Provide the (X, Y) coordinate of the cell's center where the given text is located.  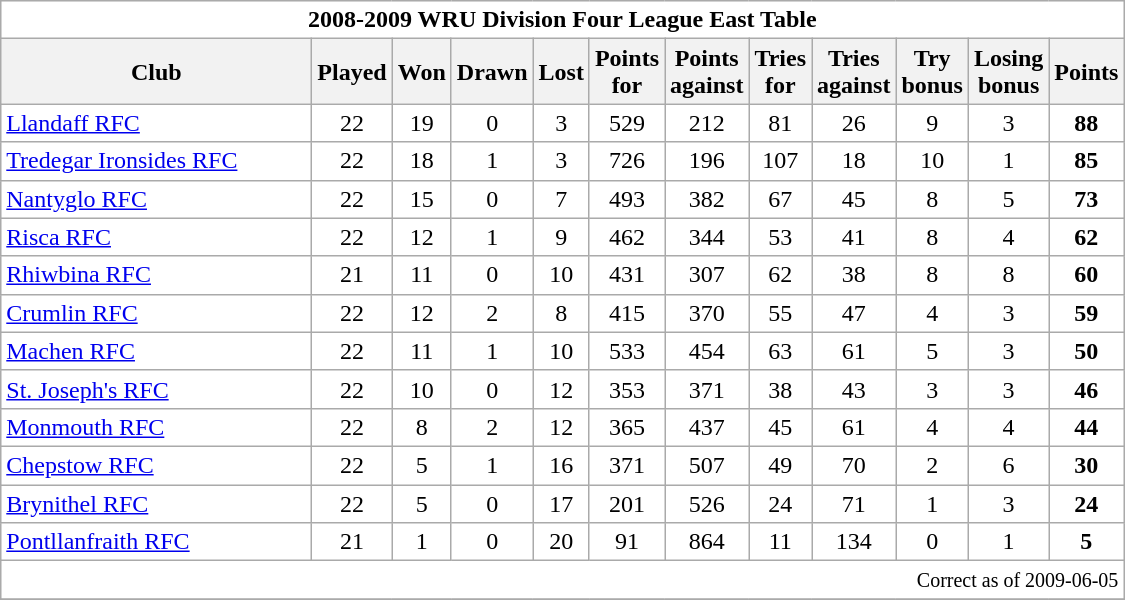
526 (706, 503)
Tries against (854, 72)
Rhiwbina RFC (156, 275)
462 (626, 237)
454 (706, 351)
Points (1086, 72)
Tries for (780, 72)
437 (706, 427)
415 (626, 313)
Lost (561, 72)
16 (561, 465)
344 (706, 237)
St. Joseph's RFC (156, 389)
17 (561, 503)
370 (706, 313)
Monmouth RFC (156, 427)
46 (1086, 389)
Points against (706, 72)
107 (780, 161)
196 (706, 161)
43 (854, 389)
431 (626, 275)
Pontllanfraith RFC (156, 542)
91 (626, 542)
507 (706, 465)
Chepstow RFC (156, 465)
53 (780, 237)
Brynithel RFC (156, 503)
Nantyglo RFC (156, 199)
134 (854, 542)
60 (1086, 275)
Club (156, 72)
55 (780, 313)
Correct as of 2009-06-05 (562, 580)
26 (854, 123)
Try bonus (932, 72)
47 (854, 313)
Drawn (492, 72)
7 (561, 199)
307 (706, 275)
201 (626, 503)
15 (422, 199)
Machen RFC (156, 351)
Risca RFC (156, 237)
212 (706, 123)
44 (1086, 427)
Llandaff RFC (156, 123)
493 (626, 199)
67 (780, 199)
19 (422, 123)
533 (626, 351)
365 (626, 427)
Points for (626, 72)
6 (1008, 465)
71 (854, 503)
726 (626, 161)
63 (780, 351)
Crumlin RFC (156, 313)
73 (1086, 199)
2008-2009 WRU Division Four League East Table (562, 20)
30 (1086, 465)
50 (1086, 351)
529 (626, 123)
88 (1086, 123)
353 (626, 389)
864 (706, 542)
20 (561, 542)
49 (780, 465)
81 (780, 123)
70 (854, 465)
Won (422, 72)
85 (1086, 161)
Tredegar Ironsides RFC (156, 161)
Losing bonus (1008, 72)
59 (1086, 313)
41 (854, 237)
Played (352, 72)
382 (706, 199)
